Find where the given text appears and provide that cell's center as [x, y] coordinate. 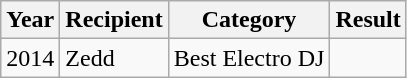
2014 [30, 58]
Best Electro DJ [249, 58]
Category [249, 20]
Recipient [114, 20]
Result [368, 20]
Zedd [114, 58]
Year [30, 20]
